Pinpoint the cell where the given text exists, returning its (X, Y) midpoint coordinate. 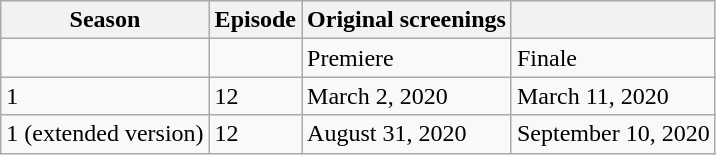
August 31, 2020 (407, 134)
March 2, 2020 (407, 96)
Season (105, 20)
Episode (255, 20)
September 10, 2020 (613, 134)
1 (105, 96)
Premiere (407, 58)
Original screenings (407, 20)
March 11, 2020 (613, 96)
1 (extended version) (105, 134)
Finale (613, 58)
